Detect which cell encompasses the target text, then output its (x, y) center coordinate. 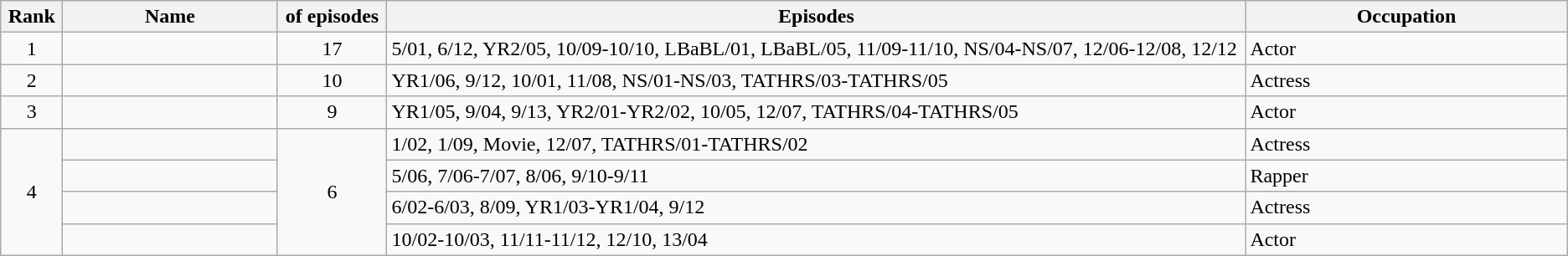
Episodes (816, 17)
Name (170, 17)
3 (32, 112)
1 (32, 49)
Occupation (1406, 17)
5/01, 6/12, YR2/05, 10/09-10/10, LBaBL/01, LBaBL/05, 11/09-11/10, NS/04-NS/07, 12/06-12/08, 12/12 (816, 49)
of episodes (332, 17)
10 (332, 80)
YR1/05, 9/04, 9/13, YR2/01-YR2/02, 10/05, 12/07, TATHRS/04-TATHRS/05 (816, 112)
5/06, 7/06-7/07, 8/06, 9/10-9/11 (816, 176)
10/02-10/03, 11/11-11/12, 12/10, 13/04 (816, 239)
17 (332, 49)
YR1/06, 9/12, 10/01, 11/08, NS/01-NS/03, TATHRS/03-TATHRS/05 (816, 80)
6/02-6/03, 8/09, YR1/03-YR1/04, 9/12 (816, 207)
Rapper (1406, 176)
2 (32, 80)
6 (332, 192)
Rank (32, 17)
9 (332, 112)
4 (32, 192)
1/02, 1/09, Movie, 12/07, TATHRS/01-TATHRS/02 (816, 144)
